Find where the given text appears and provide that cell's center as [x, y] coordinate. 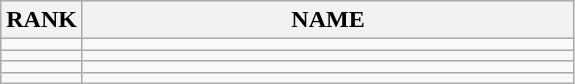
RANK [42, 20]
NAME [328, 20]
